Search for the cell housing the specified text and yield its (x, y) center coordinate. 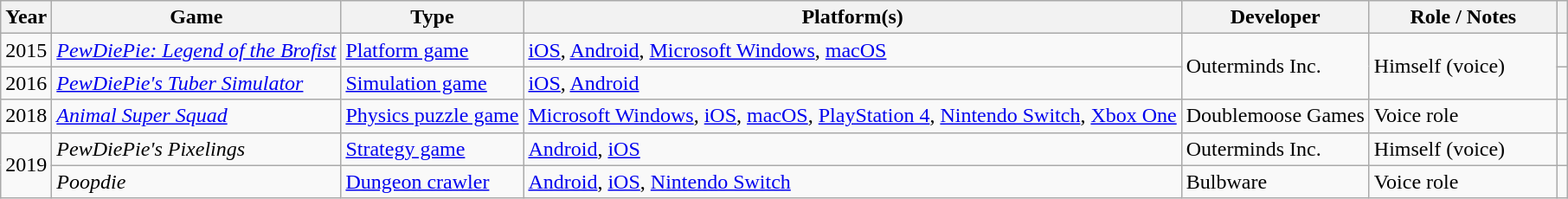
Type (433, 17)
PewDiePie: Legend of the Brofist (196, 50)
Developer (1276, 17)
Microsoft Windows, iOS, macOS, PlayStation 4, Nintendo Switch, Xbox One (852, 116)
Simulation game (433, 83)
iOS, Android, Microsoft Windows, macOS (852, 50)
Animal Super Squad (196, 116)
Platform game (433, 50)
2015 (26, 50)
Poopdie (196, 182)
Role / Notes (1462, 17)
Platform(s) (852, 17)
Year (26, 17)
Android, iOS, Nintendo Switch (852, 182)
Dungeon crawler (433, 182)
Bulbware (1276, 182)
2018 (26, 116)
iOS, Android (852, 83)
Strategy game (433, 149)
PewDiePie's Pixelings (196, 149)
Physics puzzle game (433, 116)
2019 (26, 165)
2016 (26, 83)
Android, iOS (852, 149)
PewDiePie's Tuber Simulator (196, 83)
Game (196, 17)
Doublemoose Games (1276, 116)
